Search for the cell housing the specified text and yield its (X, Y) center coordinate. 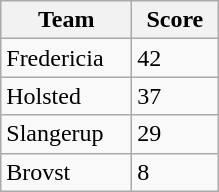
8 (175, 172)
42 (175, 58)
37 (175, 96)
Score (175, 20)
Holsted (66, 96)
Fredericia (66, 58)
Slangerup (66, 134)
Team (66, 20)
Brovst (66, 172)
29 (175, 134)
